Output the [x, y] coordinate of the center of the cell containing the given text.  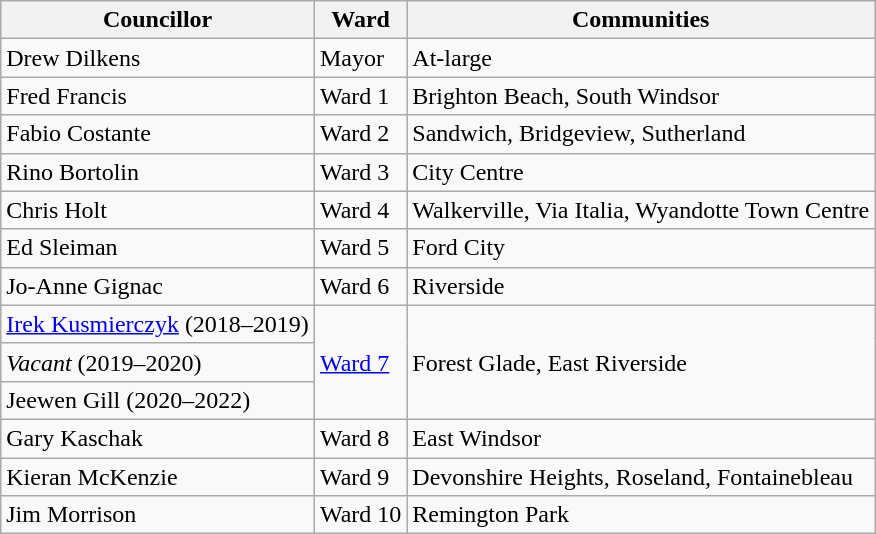
Ford City [641, 248]
East Windsor [641, 438]
Fabio Costante [158, 134]
City Centre [641, 172]
Irek Kusmierczyk (2018–2019) [158, 324]
Ward 6 [360, 286]
Chris Holt [158, 210]
Kieran McKenzie [158, 477]
Ed Sleiman [158, 248]
Ward 5 [360, 248]
Ward 7 [360, 362]
Walkerville, Via Italia, Wyandotte Town Centre [641, 210]
Rino Bortolin [158, 172]
Ward 9 [360, 477]
Councillor [158, 20]
At-large [641, 58]
Forest Glade, East Riverside [641, 362]
Drew Dilkens [158, 58]
Sandwich, Bridgeview, Sutherland [641, 134]
Ward 8 [360, 438]
Jeewen Gill (2020–2022) [158, 400]
Jim Morrison [158, 515]
Fred Francis [158, 96]
Communities [641, 20]
Ward [360, 20]
Ward 4 [360, 210]
Ward 1 [360, 96]
Ward 2 [360, 134]
Mayor [360, 58]
Remington Park [641, 515]
Ward 10 [360, 515]
Ward 3 [360, 172]
Brighton Beach, South Windsor [641, 96]
Jo-Anne Gignac [158, 286]
Devonshire Heights, Roseland, Fontainebleau [641, 477]
Vacant (2019–2020) [158, 362]
Gary Kaschak [158, 438]
Riverside [641, 286]
